Determine the (X, Y) coordinate at the center of the cell enclosing the given text.  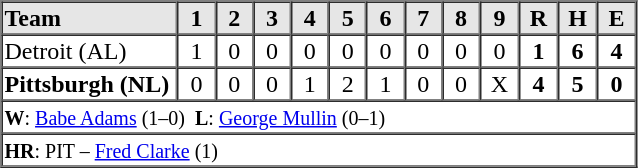
X (500, 84)
HR: PIT – Fred Clarke (1) (319, 150)
8 (461, 18)
H (578, 18)
3 (272, 18)
9 (500, 18)
Team (90, 18)
E (616, 18)
Detroit (AL) (90, 50)
R (538, 18)
W: Babe Adams (1–0) L: George Mullin (0–1) (319, 116)
Pittsburgh (NL) (90, 84)
7 (423, 18)
